Detect which cell encompasses the target text, then output its (X, Y) center coordinate. 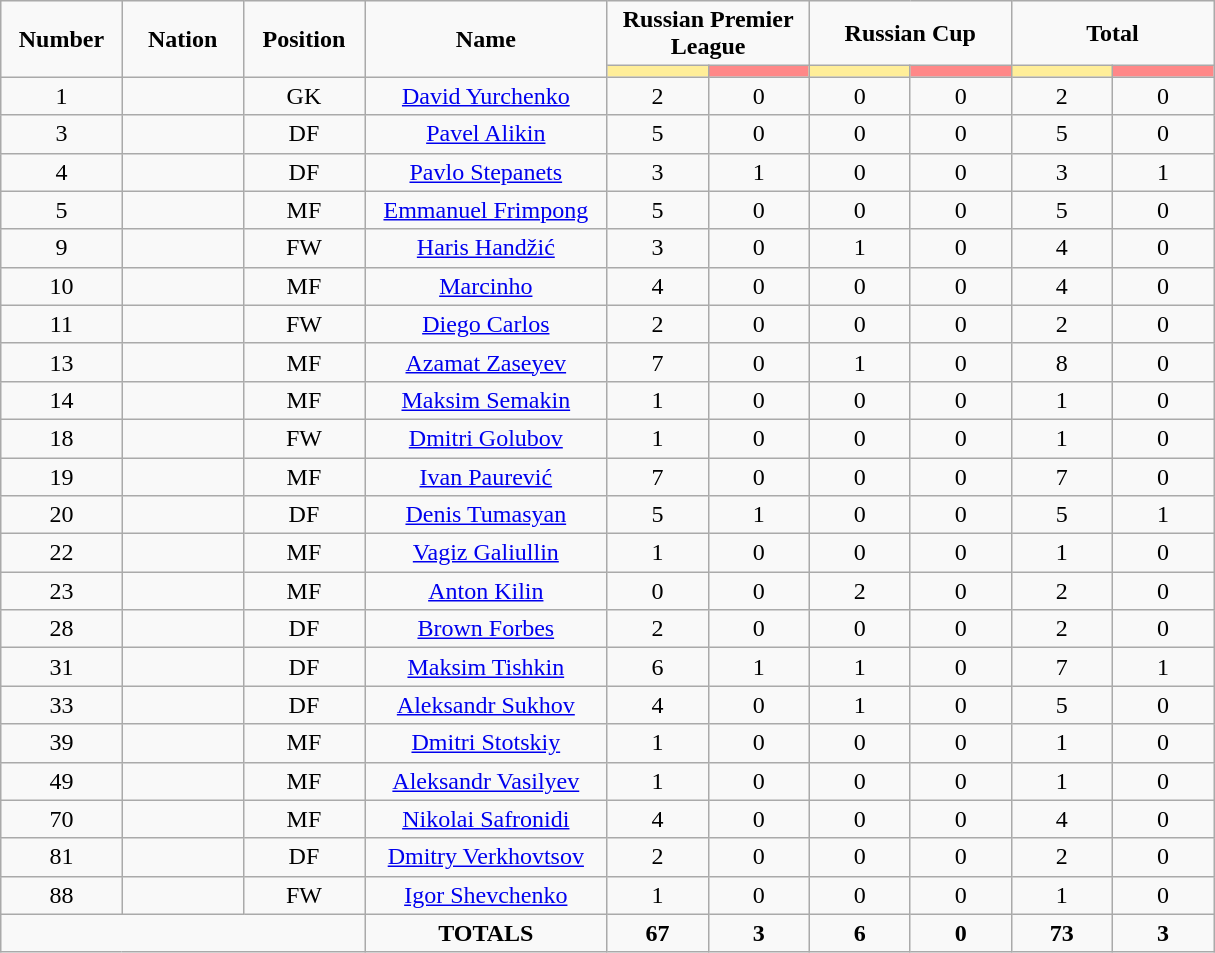
20 (62, 515)
Pavlo Stepanets (486, 172)
Maksim Semakin (486, 400)
Pavel Alikin (486, 134)
28 (62, 629)
Brown Forbes (486, 629)
Russian Premier League (708, 34)
Aleksandr Sukhov (486, 705)
22 (62, 553)
Ivan Paurević (486, 477)
13 (62, 362)
31 (62, 667)
Igor Shevchenko (486, 895)
23 (62, 591)
Emmanuel Frimpong (486, 210)
10 (62, 286)
33 (62, 705)
19 (62, 477)
81 (62, 857)
TOTALS (486, 933)
Aleksandr Vasilyev (486, 781)
14 (62, 400)
73 (1062, 933)
67 (658, 933)
Position (304, 39)
Diego Carlos (486, 324)
GK (304, 96)
Maksim Tishkin (486, 667)
9 (62, 248)
8 (1062, 362)
Number (62, 39)
Name (486, 39)
Total (1112, 34)
David Yurchenko (486, 96)
70 (62, 819)
Nation (182, 39)
Marcinho (486, 286)
18 (62, 438)
Russian Cup (910, 34)
Nikolai Safronidi (486, 819)
Vagiz Galiullin (486, 553)
Anton Kilin (486, 591)
39 (62, 743)
Azamat Zaseyev (486, 362)
Dmitri Stotskiy (486, 743)
Denis Tumasyan (486, 515)
11 (62, 324)
49 (62, 781)
Haris Handžić (486, 248)
Dmitry Verkhovtsov (486, 857)
Dmitri Golubov (486, 438)
88 (62, 895)
